Identify which cell holds the provided text, then report its (x, y) central coordinate. 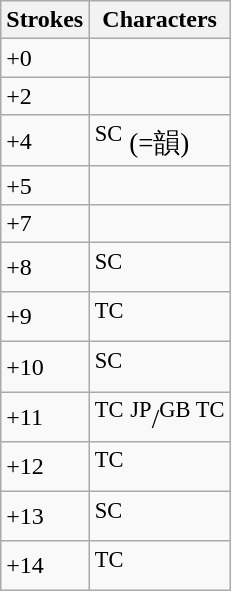
+13 (45, 516)
Strokes (45, 20)
+12 (45, 466)
SC (=韻) (160, 140)
+9 (45, 317)
TC JP/GB TC (160, 417)
+0 (45, 58)
Characters (160, 20)
+5 (45, 185)
+2 (45, 96)
+14 (45, 566)
+7 (45, 223)
+4 (45, 140)
+8 (45, 267)
+10 (45, 367)
+11 (45, 417)
